For the text-containing cell, return its midpoint in (X, Y) coordinate format. 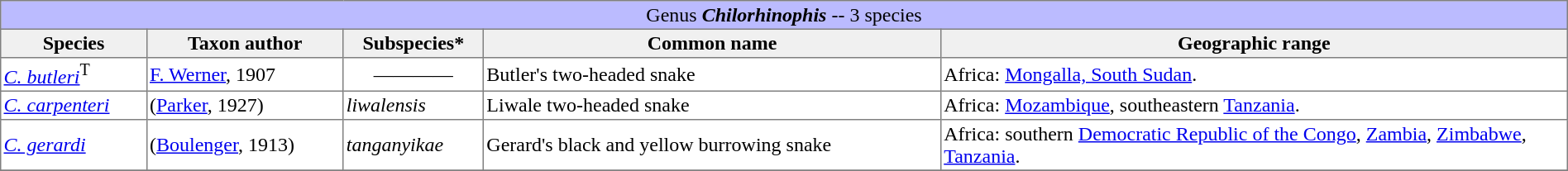
Africa: southern Democratic Republic of the Congo, Zambia, Zimbabwe, Tanzania. (1254, 145)
Genus Chilorhinophis -- 3 species (784, 15)
tanganyikae (414, 145)
F. Werner, 1907 (245, 74)
Africa: Mozambique, southeastern Tanzania. (1254, 106)
C. butleriT (74, 74)
———— (414, 74)
C. gerardi (74, 145)
Gerard's black and yellow burrowing snake (713, 145)
liwalensis (414, 106)
Butler's two-headed snake (713, 74)
Liwale two-headed snake (713, 106)
C. carpenteri (74, 106)
Common name (713, 43)
Geographic range (1254, 43)
Subspecies* (414, 43)
(Boulenger, 1913) (245, 145)
Species (74, 43)
Taxon author (245, 43)
(Parker, 1927) (245, 106)
Africa: Mongalla, South Sudan. (1254, 74)
